Find where the given text appears and provide that cell's center as [X, Y] coordinate. 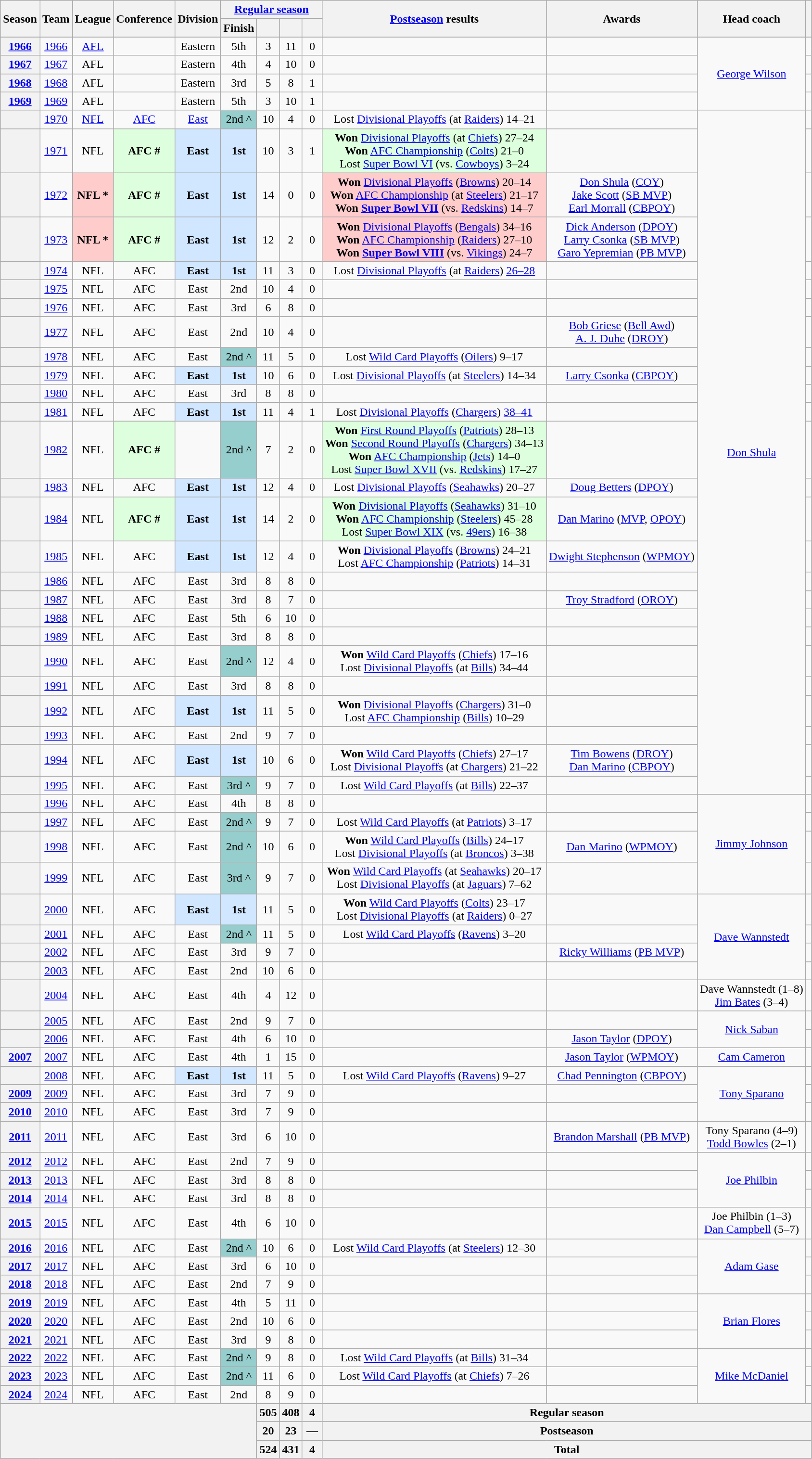
Lost Divisional Playoffs (Chargers) 38–41 [434, 412]
George Wilson [751, 74]
Troy Stradford (OROY) [622, 600]
Jimmy Johnson [751, 844]
1973 [56, 239]
Team [56, 19]
Lost Divisional Playoffs (at Raiders) 14–21 [434, 119]
Lost Wild Card Playoffs (Oilers) 9–17 [434, 357]
Won Wild Card Playoffs (Bills) 24–17Lost Divisional Playoffs (at Broncos) 3–38 [434, 847]
1993 [56, 736]
Tony Sparano [751, 1094]
2008 [56, 1075]
Lost Wild Card Playoffs (at Bills) 31–34 [434, 1357]
Dwight Stephenson (WPMOY) [622, 556]
Don Shula [751, 452]
Lost Divisional Playoffs (at Steelers) 14–34 [434, 375]
Won Divisional Playoffs (Chargers) 31–0Lost AFC Championship (Bills) 10–29 [434, 710]
1979 [56, 375]
Dick Anderson (DPOY) Larry Csonka (SB MVP) Garo Yepremian (PB MVP) [622, 239]
Bob Griese (Bell Awd) A. J. Duhe (DROY) [622, 332]
Won Wild Card Playoffs (Chiefs) 17–16Lost Divisional Playoffs (at Bills) 34–44 [434, 661]
2006 [56, 1038]
Jason Taylor (WPMOY) [622, 1057]
Won Wild Card Playoffs (at Seahawks) 20–17Lost Divisional Playoffs (at Jaguars) 7–62 [434, 878]
1987 [56, 600]
1990 [56, 661]
Won Divisional Playoffs (Seahawks) 31–10Won AFC Championship (Steelers) 45–28Lost Super Bowl XIX (vs. 49ers) 16–38 [434, 519]
Conference [144, 19]
1981 [56, 412]
Won Wild Card Playoffs (Colts) 23–17 Lost Divisional Playoffs (at Raiders) 0–27 [434, 909]
1986 [56, 581]
Ricky Williams (PB MVP) [622, 952]
Joe Philbin [751, 1180]
Won Divisional Playoffs (Browns) 20–14Won AFC Championship (at Steelers) 21–17Won Super Bowl VII (vs. Redskins) 14–7 [434, 195]
408 [291, 1413]
1996 [56, 804]
1997 [56, 822]
Season [20, 19]
Postseason [567, 1431]
20 [268, 1431]
Brandon Marshall (PB MVP) [622, 1137]
Tim Bowens (DROY)Dan Marino (CBPOY) [622, 760]
League [93, 19]
524 [268, 1449]
1992 [56, 710]
505 [268, 1413]
Dave Wannstedt [751, 936]
1975 [56, 289]
Division [198, 19]
1970 [56, 119]
— [312, 1431]
Chad Pennington (CBPOY) [622, 1075]
1971 [56, 151]
Won Divisional Playoffs (at Chiefs) 27–24 Won AFC Championship (Colts) 21–0Lost Super Bowl VI (vs. Cowboys) 3–24 [434, 151]
Finish [239, 28]
Won Divisional Playoffs (Bengals) 34–16Won AFC Championship (Raiders) 27–10Won Super Bowl VIII (vs. Vikings) 24–7 [434, 239]
1978 [56, 357]
Won Divisional Playoffs (Browns) 24–21Lost AFC Championship (Patriots) 14–31 [434, 556]
Nick Saban [751, 1029]
Total [567, 1449]
Lost Wild Card Playoffs (at Chiefs) 7–26 [434, 1376]
2000 [56, 909]
1989 [56, 636]
Lost Wild Card Playoffs (Ravens) 3–20 [434, 934]
Won Wild Card Playoffs (Chiefs) 27–17Lost Divisional Playoffs (at Chargers) 21–22 [434, 760]
Dan Marino (MVP, OPOY) [622, 519]
Head coach [751, 19]
Awards [622, 19]
1999 [56, 878]
Mike McDaniel [751, 1376]
Lost Wild Card Playoffs (Ravens) 9–27 [434, 1075]
Doug Betters (DPOY) [622, 487]
1983 [56, 487]
Tony Sparano (4–9) Todd Bowles (2–1) [751, 1137]
1976 [56, 307]
Lost Divisional Playoffs (Seahawks) 20–27 [434, 487]
1991 [56, 686]
1995 [56, 785]
15 [291, 1057]
1984 [56, 519]
Dave Wannstedt (1–8) Jim Bates (3–4) [751, 995]
23 [291, 1431]
Jason Taylor (DPOY) [622, 1038]
1985 [56, 556]
Brian Flores [751, 1321]
1980 [56, 394]
2004 [56, 995]
2005 [56, 1020]
Joe Philbin (1–3) Dan Campbell (5–7) [751, 1223]
Dan Marino (WPMOY) [622, 847]
1977 [56, 332]
1974 [56, 270]
Lost Divisional Playoffs (at Raiders) 26–28 [434, 270]
Lost Wild Card Playoffs (at Bills) 22–37 [434, 785]
1998 [56, 847]
2002 [56, 952]
1972 [56, 195]
1988 [56, 618]
2001 [56, 934]
Cam Cameron [751, 1057]
Adam Gase [751, 1266]
Postseason results [434, 19]
431 [291, 1449]
Lost Wild Card Playoffs (at Steelers) 12–30 [434, 1248]
1982 [56, 449]
Lost Wild Card Playoffs (at Patriots) 3–17 [434, 822]
Don Shula (COY) Jake Scott (SB MVP) Earl Morrall (CBPOY) [622, 195]
1994 [56, 760]
2003 [56, 971]
Larry Csonka (CBPOY) [622, 375]
